Find where the given text appears and provide that cell's center as (X, Y) coordinate. 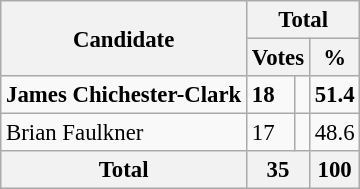
18 (270, 95)
Candidate (124, 38)
51.4 (334, 95)
Brian Faulkner (124, 133)
48.6 (334, 133)
100 (334, 170)
35 (278, 170)
% (334, 58)
17 (270, 133)
James Chichester-Clark (124, 95)
Votes (278, 58)
